Return the (x, y) coordinate for the center point of the cell that contains the specified text.  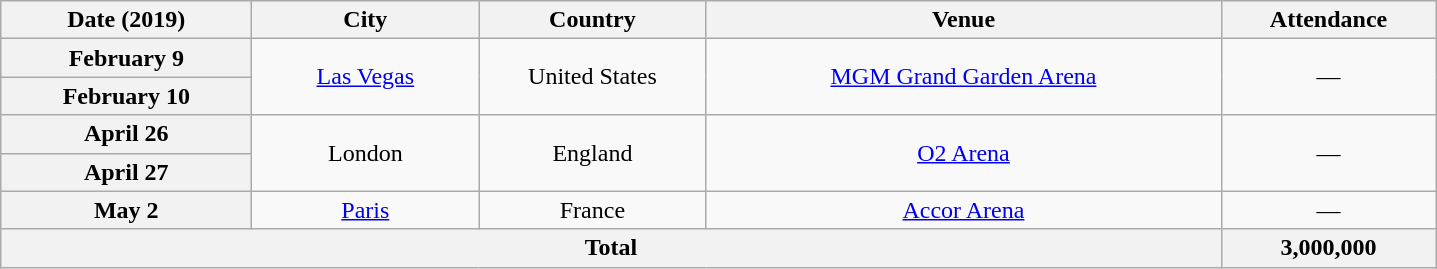
City (366, 20)
April 26 (126, 134)
United States (592, 77)
Date (2019) (126, 20)
Attendance (1328, 20)
England (592, 153)
Total (611, 248)
Country (592, 20)
February 10 (126, 96)
Venue (964, 20)
February 9 (126, 58)
Paris (366, 210)
Accor Arena (964, 210)
O2 Arena (964, 153)
April 27 (126, 172)
3,000,000 (1328, 248)
MGM Grand Garden Arena (964, 77)
May 2 (126, 210)
France (592, 210)
London (366, 153)
Las Vegas (366, 77)
